Return (x, y) of the center of cell containing provided text 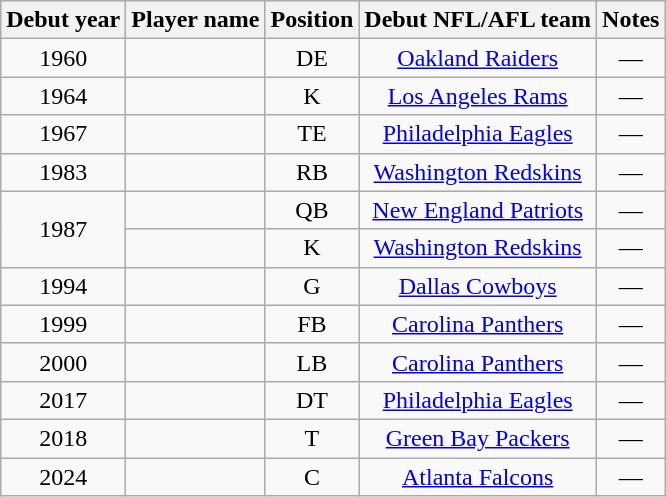
1987 (64, 229)
Green Bay Packers (478, 438)
1967 (64, 134)
Oakland Raiders (478, 58)
Los Angeles Rams (478, 96)
LB (312, 362)
Position (312, 20)
QB (312, 210)
New England Patriots (478, 210)
Atlanta Falcons (478, 477)
G (312, 286)
DT (312, 400)
1964 (64, 96)
1999 (64, 324)
1994 (64, 286)
Debut NFL/AFL team (478, 20)
1960 (64, 58)
Player name (196, 20)
TE (312, 134)
T (312, 438)
1983 (64, 172)
2024 (64, 477)
Notes (631, 20)
C (312, 477)
Debut year (64, 20)
2000 (64, 362)
FB (312, 324)
DE (312, 58)
RB (312, 172)
2017 (64, 400)
2018 (64, 438)
Dallas Cowboys (478, 286)
